Pinpoint the cell where the given text exists, returning its [x, y] midpoint coordinate. 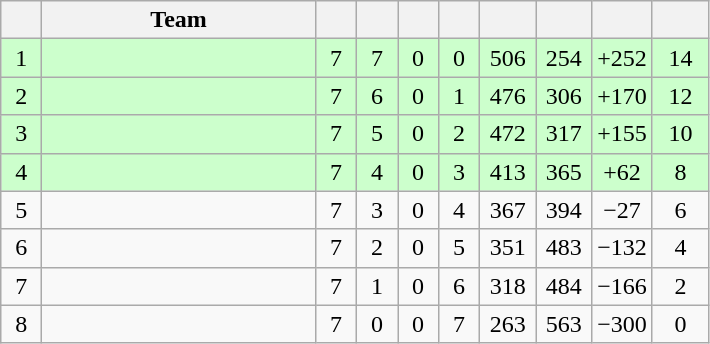
14 [680, 58]
317 [564, 134]
−300 [622, 324]
12 [680, 96]
+170 [622, 96]
−166 [622, 286]
476 [508, 96]
318 [508, 286]
306 [564, 96]
483 [564, 248]
394 [564, 210]
263 [508, 324]
472 [508, 134]
+62 [622, 172]
−132 [622, 248]
351 [508, 248]
Team [179, 20]
365 [564, 172]
367 [508, 210]
+155 [622, 134]
413 [508, 172]
254 [564, 58]
−27 [622, 210]
10 [680, 134]
563 [564, 324]
484 [564, 286]
506 [508, 58]
+252 [622, 58]
